Locate the cell with the specified text and output its [x, y] center coordinate. 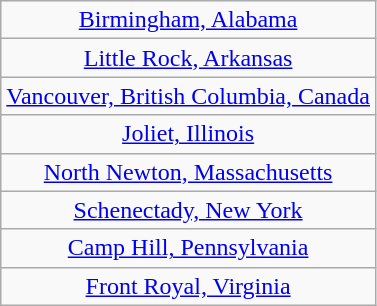
Little Rock, Arkansas [188, 58]
Vancouver, British Columbia, Canada [188, 96]
Joliet, Illinois [188, 134]
Front Royal, Virginia [188, 286]
Camp Hill, Pennsylvania [188, 248]
North Newton, Massachusetts [188, 172]
Schenectady, New York [188, 210]
Birmingham, Alabama [188, 20]
